Capture the cell that displays the provided text and extract its (X, Y) central coordinate. 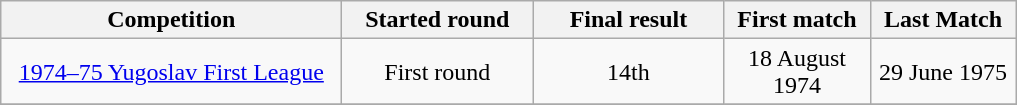
First match (797, 20)
29 June 1975 (943, 72)
14th (628, 72)
First round (438, 72)
1974–75 Yugoslav First League (172, 72)
Started round (438, 20)
Final result (628, 20)
18 August 1974 (797, 72)
Last Match (943, 20)
Competition (172, 20)
